Scan for the cell matching the given text and deliver its (x, y) coordinate at center. 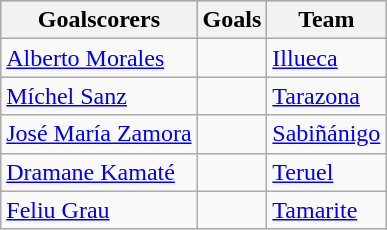
Illueca (326, 58)
Feliu Grau (99, 210)
Teruel (326, 172)
Alberto Morales (99, 58)
Goals (232, 20)
José María Zamora (99, 134)
Team (326, 20)
Míchel Sanz (99, 96)
Tarazona (326, 96)
Sabiñánigo (326, 134)
Dramane Kamaté (99, 172)
Tamarite (326, 210)
Goalscorers (99, 20)
